Return [x, y] of the center of cell containing provided text 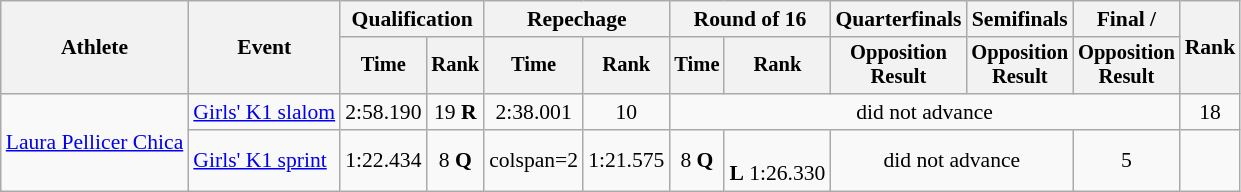
2:38.001 [534, 112]
2:58.190 [383, 112]
Qualification [412, 19]
Quarterfinals [898, 19]
Final / [1126, 19]
Laura Pellicer Chica [95, 142]
Semifinals [1020, 19]
colspan=2 [534, 160]
18 [1210, 112]
Repechage [576, 19]
1:21.575 [626, 160]
Round of 16 [750, 19]
Girls' K1 slalom [264, 112]
Event [264, 48]
10 [626, 112]
Girls' K1 sprint [264, 160]
L 1:26.330 [777, 160]
Athlete [95, 48]
19 R [456, 112]
1:22.434 [383, 160]
5 [1126, 160]
